Find where the given text appears and provide that cell's center as (X, Y) coordinate. 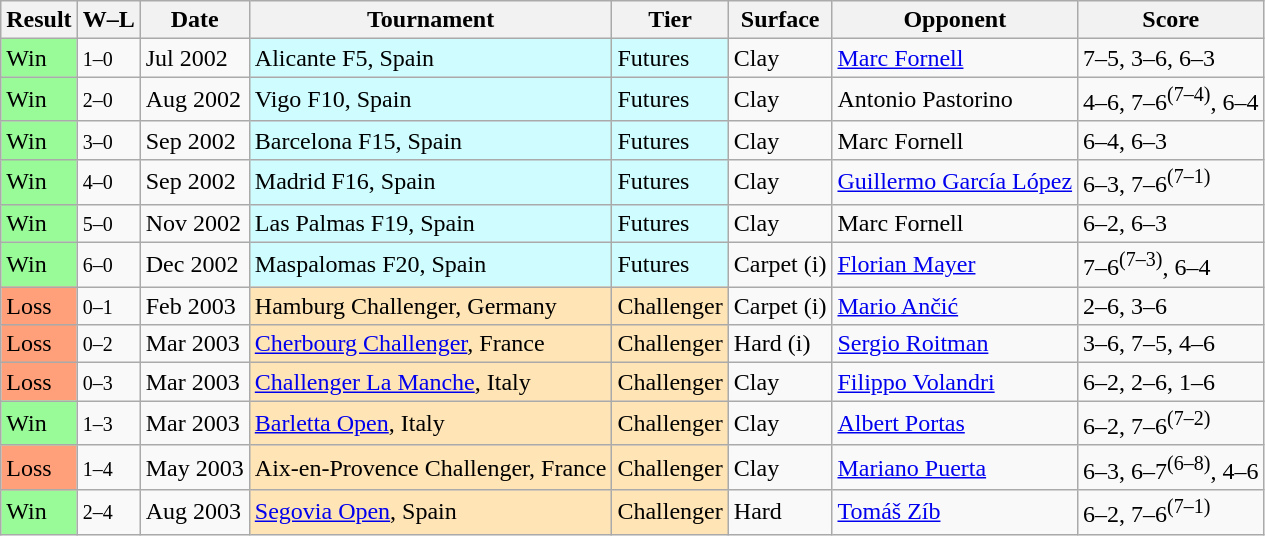
2–6, 3–6 (1171, 306)
Challenger La Manche, Italy (430, 382)
Feb 2003 (194, 306)
0–1 (108, 306)
7–6(7–3), 6–4 (1171, 264)
6–3, 7–6(7–1) (1171, 182)
Sergio Roitman (955, 344)
Filippo Volandri (955, 382)
Albert Portas (955, 424)
3–6, 7–5, 4–6 (1171, 344)
4–6, 7–6(7–4), 6–4 (1171, 100)
Antonio Pastorino (955, 100)
Las Palmas F19, Spain (430, 223)
4–0 (108, 182)
Mariano Puerta (955, 468)
5–0 (108, 223)
May 2003 (194, 468)
Cherbourg Challenger, France (430, 344)
6–2, 7–6(7–2) (1171, 424)
2–4 (108, 512)
1–3 (108, 424)
Jul 2002 (194, 58)
6–2, 2–6, 1–6 (1171, 382)
Tier (670, 20)
0–3 (108, 382)
Surface (780, 20)
Mario Ančić (955, 306)
Alicante F5, Spain (430, 58)
Opponent (955, 20)
Tomáš Zíb (955, 512)
Guillermo García López (955, 182)
2–0 (108, 100)
Aug 2002 (194, 100)
Barcelona F15, Spain (430, 140)
Hard (780, 512)
7–5, 3–6, 6–3 (1171, 58)
0–2 (108, 344)
Barletta Open, Italy (430, 424)
Maspalomas F20, Spain (430, 264)
Tournament (430, 20)
Date (194, 20)
W–L (108, 20)
Florian Mayer (955, 264)
3–0 (108, 140)
6–4, 6–3 (1171, 140)
Result (39, 20)
Segovia Open, Spain (430, 512)
Hard (i) (780, 344)
Madrid F16, Spain (430, 182)
Hamburg Challenger, Germany (430, 306)
Dec 2002 (194, 264)
1–4 (108, 468)
6–2, 7–6(7–1) (1171, 512)
Vigo F10, Spain (430, 100)
6–2, 6–3 (1171, 223)
Score (1171, 20)
Aug 2003 (194, 512)
Nov 2002 (194, 223)
Aix-en-Provence Challenger, France (430, 468)
1–0 (108, 58)
6–0 (108, 264)
6–3, 6–7(6–8), 4–6 (1171, 468)
